Return (x, y) of the center of cell containing provided text 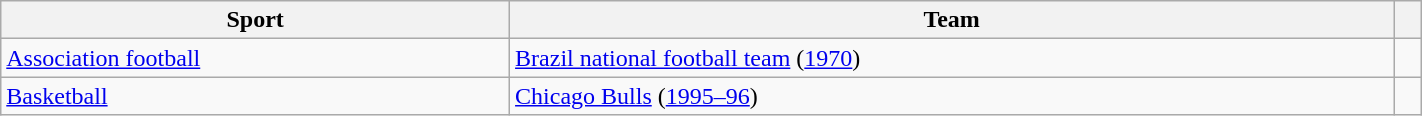
Sport (256, 20)
Chicago Bulls (1995–96) (952, 96)
Team (952, 20)
Brazil national football team (1970) (952, 58)
Basketball (256, 96)
Association football (256, 58)
